From the cell containing the given text, extract its center point as [x, y] coordinate. 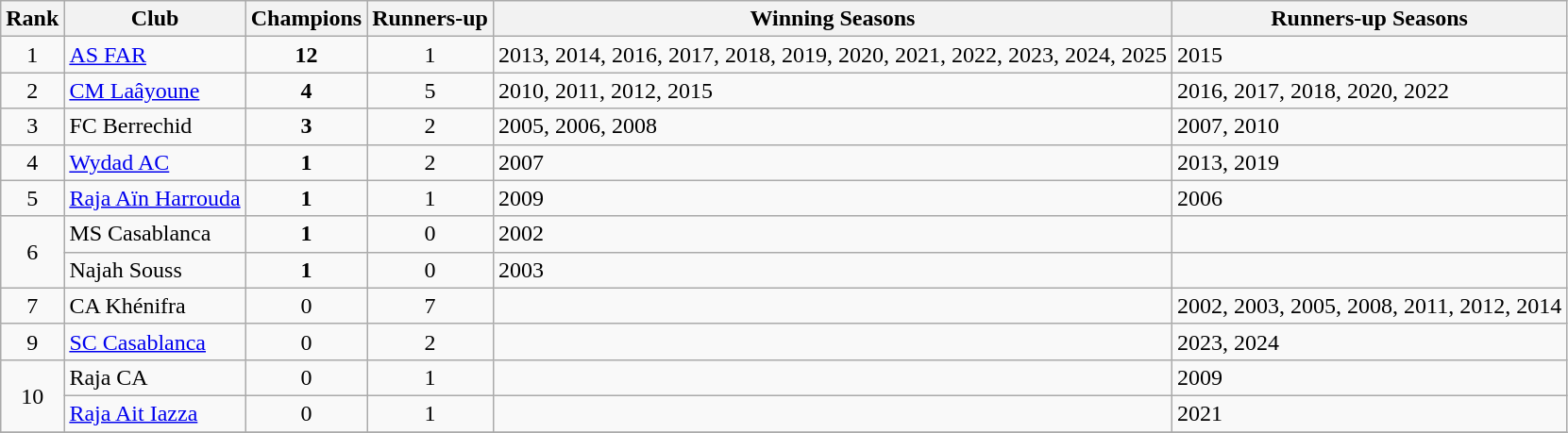
Rank [32, 19]
2007 [833, 162]
Club [155, 19]
2003 [833, 270]
2006 [1369, 198]
Raja CA [155, 377]
10 [32, 395]
2010, 2011, 2012, 2015 [833, 91]
Runners-up [430, 19]
2015 [1369, 55]
AS FAR [155, 55]
Runners-up Seasons [1369, 19]
2021 [1369, 413]
2002, 2003, 2005, 2008, 2011, 2012, 2014 [1369, 306]
2002 [833, 234]
12 [306, 55]
SC Casablanca [155, 341]
2013, 2014, 2016, 2017, 2018, 2019, 2020, 2021, 2022, 2023, 2024, 2025 [833, 55]
Raja Ait Iazza [155, 413]
Winning Seasons [833, 19]
CA Khénifra [155, 306]
CM Laâyoune [155, 91]
6 [32, 252]
Najah Souss [155, 270]
2007, 2010 [1369, 126]
2013, 2019 [1369, 162]
FC Berrechid [155, 126]
2005, 2006, 2008 [833, 126]
2023, 2024 [1369, 341]
9 [32, 341]
MS Casablanca [155, 234]
Wydad AC [155, 162]
Champions [306, 19]
2016, 2017, 2018, 2020, 2022 [1369, 91]
Raja Aïn Harrouda [155, 198]
